Identify which cell holds the provided text, then report its (x, y) central coordinate. 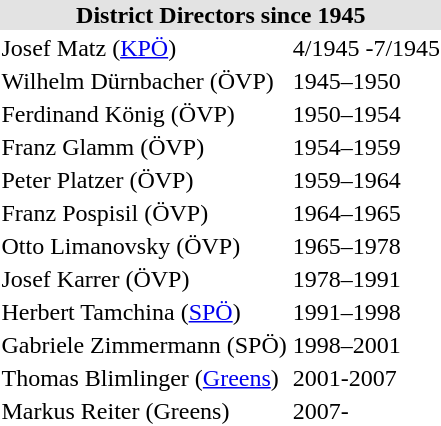
4/1945 -7/1945 (366, 48)
Herbert Tamchina (SPÖ) (144, 312)
Markus Reiter (Greens) (144, 411)
1945–1950 (366, 81)
1978–1991 (366, 279)
Franz Glamm (ÖVP) (144, 147)
Josef Karrer (ÖVP) (144, 279)
Josef Matz (KPÖ) (144, 48)
2007- (366, 411)
Thomas Blimlinger (Greens) (144, 378)
Peter Platzer (ÖVP) (144, 180)
1959–1964 (366, 180)
Gabriele Zimmermann (SPÖ) (144, 345)
1965–1978 (366, 246)
1991–1998 (366, 312)
Ferdinand König (ÖVP) (144, 114)
Otto Limanovsky (ÖVP) (144, 246)
2001-2007 (366, 378)
1950–1954 (366, 114)
Franz Pospisil (ÖVP) (144, 213)
Wilhelm Dürnbacher (ÖVP) (144, 81)
1998–2001 (366, 345)
1964–1965 (366, 213)
1954–1959 (366, 147)
